Pinpoint the cell where the given text exists, returning its (X, Y) midpoint coordinate. 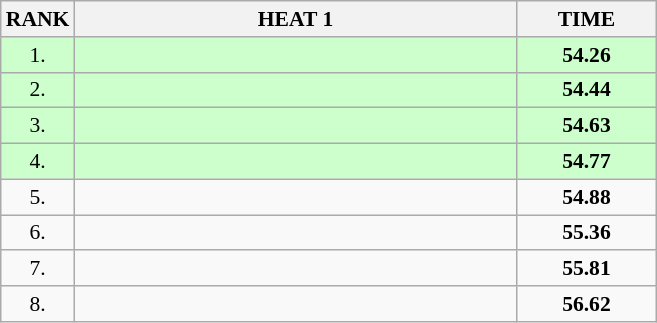
6. (38, 233)
54.63 (587, 126)
54.26 (587, 55)
54.77 (587, 162)
TIME (587, 19)
2. (38, 90)
3. (38, 126)
HEAT 1 (295, 19)
55.36 (587, 233)
1. (38, 55)
8. (38, 304)
56.62 (587, 304)
54.44 (587, 90)
4. (38, 162)
7. (38, 269)
54.88 (587, 197)
RANK (38, 19)
5. (38, 197)
55.81 (587, 269)
